Search for the cell housing the specified text and yield its [x, y] center coordinate. 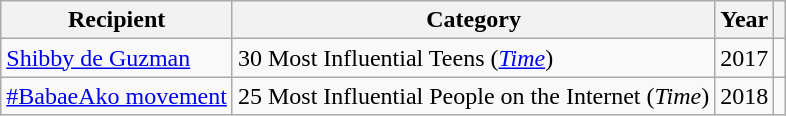
2017 [744, 58]
2018 [744, 96]
Category [473, 20]
Recipient [117, 20]
Shibby de Guzman [117, 58]
25 Most Influential People on the Internet (Time) [473, 96]
Year [744, 20]
#BabaeAko movement [117, 96]
30 Most Influential Teens (Time) [473, 58]
